Locate the cell with the specified text and output its (X, Y) center coordinate. 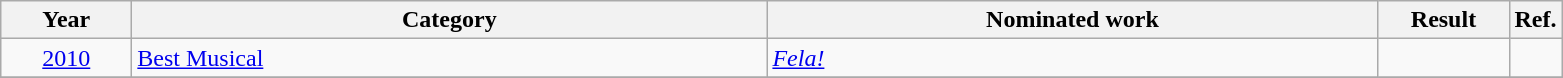
Result (1444, 20)
Category (450, 20)
2010 (66, 58)
Fela! (1072, 58)
Ref. (1536, 20)
Nominated work (1072, 20)
Best Musical (450, 58)
Year (66, 20)
